Extract the [X, Y] coordinate from the center of the cell holding the provided text.  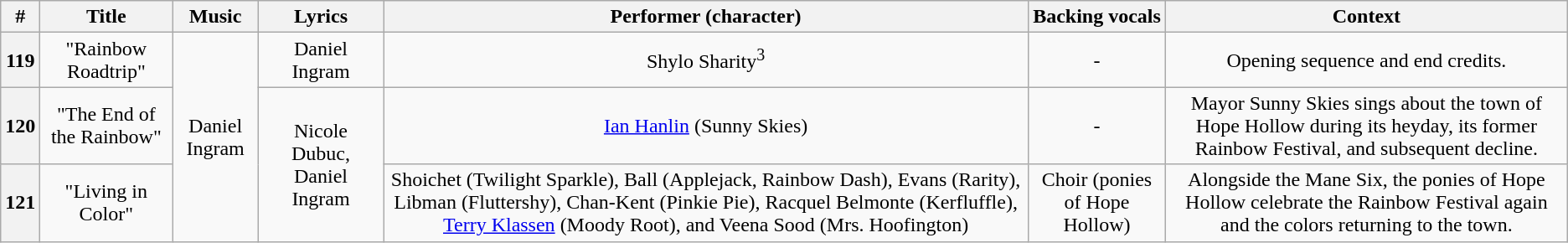
121 [20, 203]
Mayor Sunny Skies sings about the town of Hope Hollow during its heyday, its former Rainbow Festival, and subsequent decline. [1366, 126]
"The End of the Rainbow" [106, 126]
120 [20, 126]
Choir (ponies of Hope Hollow) [1096, 203]
Performer (character) [706, 17]
Nicole Dubuc, Daniel Ingram [320, 164]
Shylo Sharity3 [706, 60]
Opening sequence and end credits. [1366, 60]
Alongside the Mane Six, the ponies of Hope Hollow celebrate the Rainbow Festival again and the colors returning to the town. [1366, 203]
119 [20, 60]
Lyrics [320, 17]
Ian Hanlin (Sunny Skies) [706, 126]
"Rainbow Roadtrip" [106, 60]
# [20, 17]
Backing vocals [1096, 17]
"Living in Color" [106, 203]
Context [1366, 17]
Music [216, 17]
Title [106, 17]
